Locate the cell with the specified text and output its [X, Y] center coordinate. 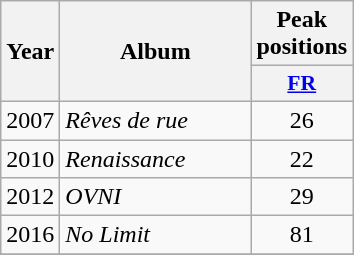
Renaissance [156, 159]
No Limit [156, 235]
26 [302, 120]
22 [302, 159]
Rêves de rue [156, 120]
2007 [30, 120]
2016 [30, 235]
Album [156, 52]
29 [302, 197]
OVNI [156, 197]
FR [302, 84]
Peak positions [302, 34]
81 [302, 235]
Year [30, 52]
2010 [30, 159]
2012 [30, 197]
